Provide the [x, y] coordinate of the cell's center where the given text is located.  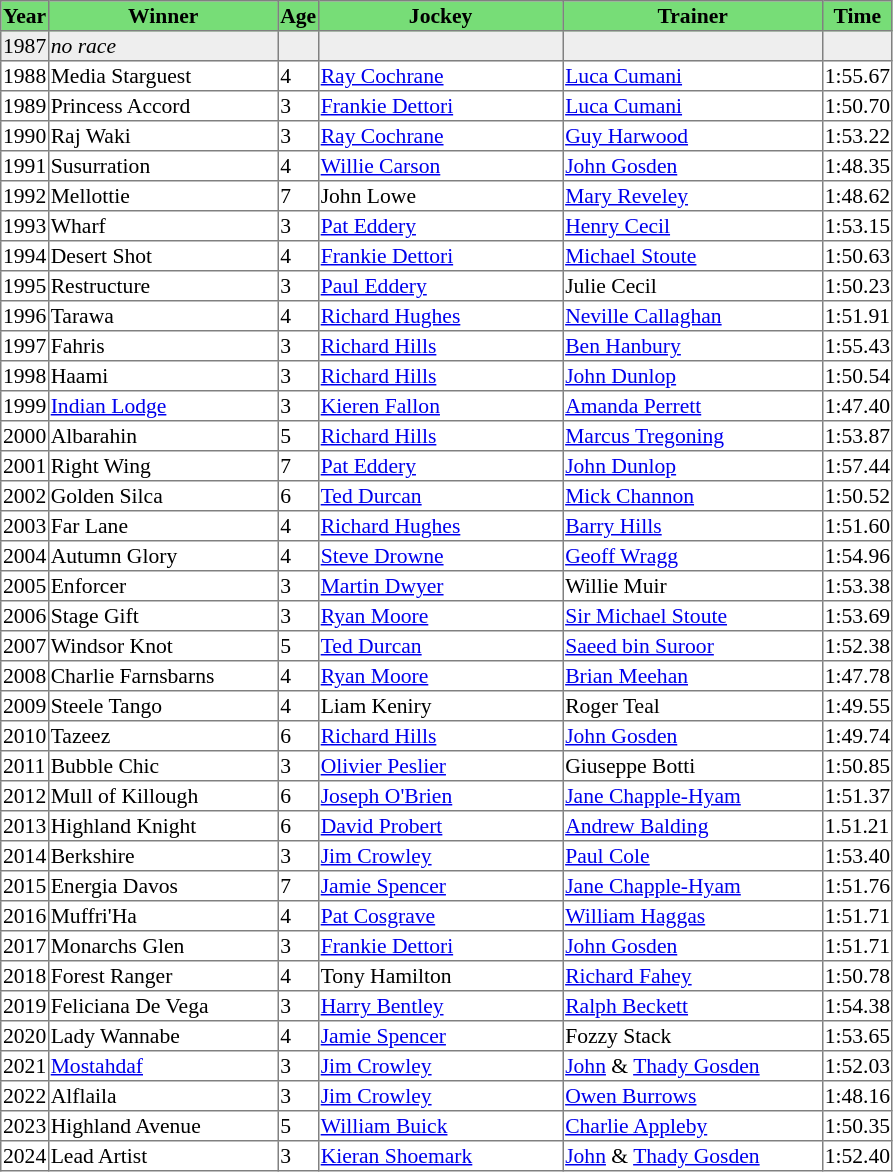
Steve Drowne [440, 556]
1:54.96 [857, 556]
1:50.54 [857, 376]
William Haggas [693, 916]
1:50.85 [857, 766]
1993 [25, 226]
Time [857, 16]
1998 [25, 376]
no race [163, 46]
Joseph O'Brien [440, 796]
Enforcer [163, 586]
1:50.52 [857, 496]
Henry Cecil [693, 226]
1995 [25, 286]
1:53.69 [857, 616]
Geoff Wragg [693, 556]
1999 [25, 406]
1:51.60 [857, 526]
2024 [25, 1156]
1:53.15 [857, 226]
1:49.55 [857, 706]
Brian Meehan [693, 676]
Olivier Peslier [440, 766]
Fahris [163, 346]
Highland Knight [163, 826]
Winner [163, 16]
Kieran Shoemark [440, 1156]
2012 [25, 796]
David Probert [440, 826]
Amanda Perrett [693, 406]
Sir Michael Stoute [693, 616]
Autumn Glory [163, 556]
2002 [25, 496]
1:50.35 [857, 1126]
1:53.40 [857, 856]
Alflaila [163, 1096]
Princess Accord [163, 106]
Willie Carson [440, 166]
Year [25, 16]
Andrew Balding [693, 826]
1:55.43 [857, 346]
Albarahin [163, 436]
2014 [25, 856]
Willie Muir [693, 586]
1:50.23 [857, 286]
Haami [163, 376]
Charlie Appleby [693, 1126]
Martin Dwyer [440, 586]
2015 [25, 886]
1:50.70 [857, 106]
Jockey [440, 16]
1990 [25, 136]
1997 [25, 346]
Paul Eddery [440, 286]
2016 [25, 916]
1:48.62 [857, 196]
1991 [25, 166]
Mostahdaf [163, 1066]
Forest Ranger [163, 976]
2006 [25, 616]
1:54.38 [857, 1006]
1:50.63 [857, 256]
2000 [25, 436]
1:53.38 [857, 586]
Pat Cosgrave [440, 916]
1:53.87 [857, 436]
1:55.67 [857, 76]
Restructure [163, 286]
Fozzy Stack [693, 1036]
Tazeez [163, 736]
2019 [25, 1006]
1:53.22 [857, 136]
Guy Harwood [693, 136]
Mick Channon [693, 496]
Age [298, 16]
1:50.78 [857, 976]
2013 [25, 826]
Media Starguest [163, 76]
Right Wing [163, 466]
Trainer [693, 16]
Indian Lodge [163, 406]
Tarawa [163, 316]
Steele Tango [163, 706]
2004 [25, 556]
Liam Keniry [440, 706]
1.51.21 [857, 826]
1:51.91 [857, 316]
Mary Reveley [693, 196]
Barry Hills [693, 526]
2020 [25, 1036]
Stage Gift [163, 616]
Paul Cole [693, 856]
2018 [25, 976]
2022 [25, 1096]
2007 [25, 646]
1987 [25, 46]
2009 [25, 706]
Mellottie [163, 196]
1:52.40 [857, 1156]
Saeed bin Suroor [693, 646]
1989 [25, 106]
Tony Hamilton [440, 976]
Lady Wannabe [163, 1036]
William Buick [440, 1126]
Monarchs Glen [163, 946]
1:57.44 [857, 466]
2011 [25, 766]
Golden Silca [163, 496]
Wharf [163, 226]
Feliciana De Vega [163, 1006]
Far Lane [163, 526]
Owen Burrows [693, 1096]
Energia Davos [163, 886]
Muffri'Ha [163, 916]
1:52.38 [857, 646]
2008 [25, 676]
1988 [25, 76]
1:48.35 [857, 166]
1:53.65 [857, 1036]
John Lowe [440, 196]
Susurration [163, 166]
Windsor Knot [163, 646]
Lead Artist [163, 1156]
1:49.74 [857, 736]
Kieren Fallon [440, 406]
2010 [25, 736]
2021 [25, 1066]
1:51.37 [857, 796]
2005 [25, 586]
Michael Stoute [693, 256]
Highland Avenue [163, 1126]
Harry Bentley [440, 1006]
Neville Callaghan [693, 316]
Desert Shot [163, 256]
Roger Teal [693, 706]
Richard Fahey [693, 976]
1992 [25, 196]
2017 [25, 946]
Ben Hanbury [693, 346]
1:51.76 [857, 886]
Berkshire [163, 856]
1:48.16 [857, 1096]
Marcus Tregoning [693, 436]
Bubble Chic [163, 766]
2003 [25, 526]
1:52.03 [857, 1066]
Ralph Beckett [693, 1006]
Charlie Farnsbarns [163, 676]
1:47.78 [857, 676]
2023 [25, 1126]
Julie Cecil [693, 286]
Mull of Killough [163, 796]
2001 [25, 466]
Raj Waki [163, 136]
1994 [25, 256]
1996 [25, 316]
1:47.40 [857, 406]
Giuseppe Botti [693, 766]
